Capture the cell that displays the provided text and extract its [x, y] central coordinate. 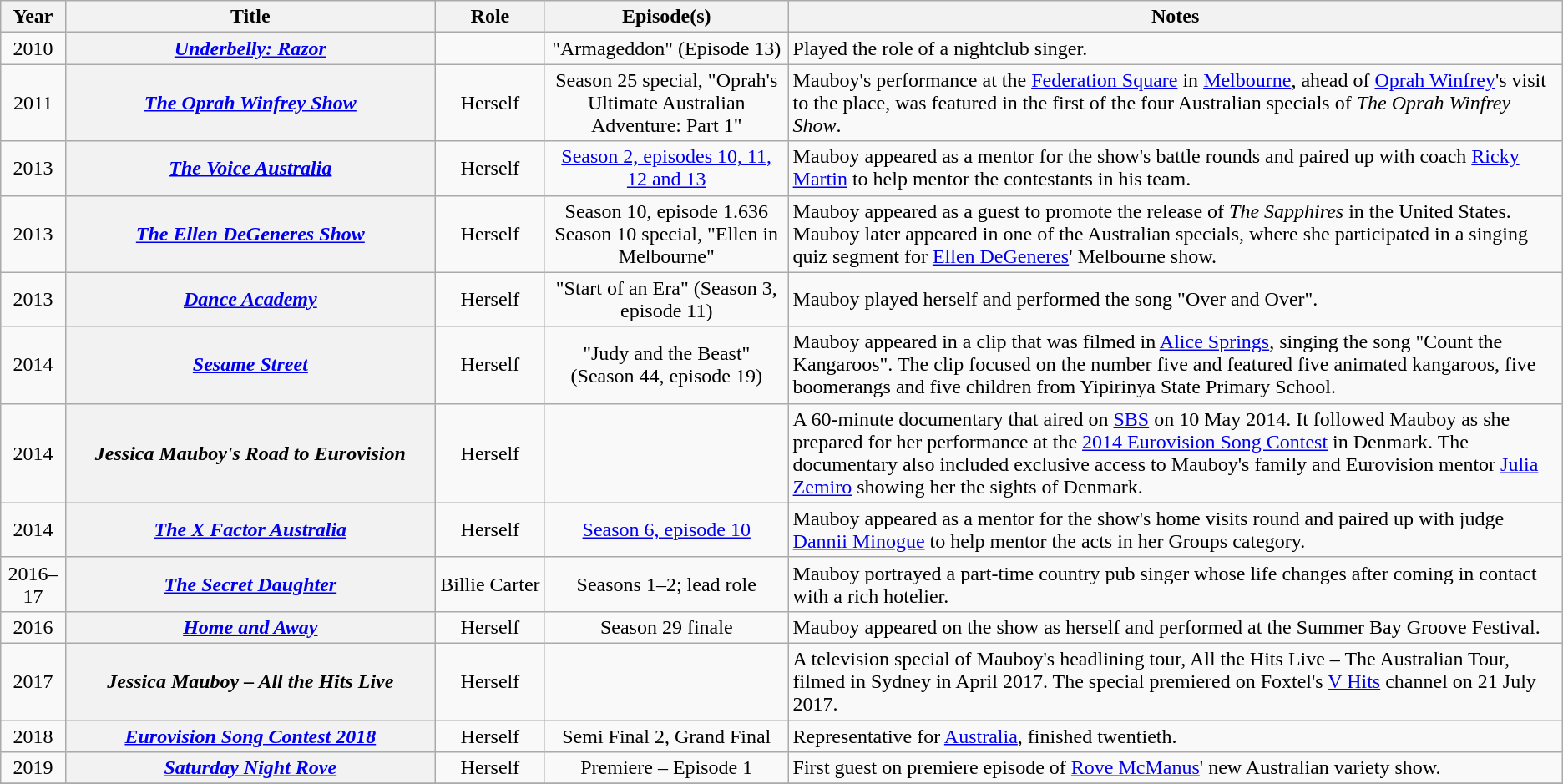
2018 [33, 736]
"Start of an Era" (Season 3, episode 11) [666, 299]
Seasons 1–2; lead role [666, 584]
Role [489, 17]
Mauboy appeared as a mentor for the show's battle rounds and paired up with coach Ricky Martin to help mentor the contestants in his team. [1176, 169]
2016–17 [33, 584]
Season 10, episode 1.636Season 10 special, "Ellen in Melbourne" [666, 234]
Mauboy portrayed a part-time country pub singer whose life changes after coming in contact with a rich hotelier. [1176, 584]
Dance Academy [250, 299]
Eurovision Song Contest 2018 [250, 736]
2019 [33, 768]
Title [250, 17]
The Secret Daughter [250, 584]
Saturday Night Rove [250, 768]
Season 6, episode 10 [666, 529]
"Judy and the Beast" (Season 44, episode 19) [666, 365]
Played the role of a nightclub singer. [1176, 48]
Representative for Australia, finished twentieth. [1176, 736]
Underbelly: Razor [250, 48]
2017 [33, 681]
The Ellen DeGeneres Show [250, 234]
Mauboy played herself and performed the song "Over and Over". [1176, 299]
First guest on premiere episode of Rove McManus' new Australian variety show. [1176, 768]
Mauboy appeared as a mentor for the show's home visits round and paired up with judge Dannii Minogue to help mentor the acts in her Groups category. [1176, 529]
Home and Away [250, 627]
2011 [33, 103]
Premiere – Episode 1 [666, 768]
Season 29 finale [666, 627]
Sesame Street [250, 365]
The Oprah Winfrey Show [250, 103]
Jessica Mauboy – All the Hits Live [250, 681]
Mauboy appeared on the show as herself and performed at the Summer Bay Groove Festival. [1176, 627]
"Armageddon" (Episode 13) [666, 48]
Season 2, episodes 10, 11, 12 and 13 [666, 169]
The X Factor Australia [250, 529]
Episode(s) [666, 17]
2010 [33, 48]
Jessica Mauboy's Road to Eurovision [250, 453]
Billie Carter [489, 584]
Season 25 special, "Oprah's Ultimate Australian Adventure: Part 1" [666, 103]
2016 [33, 627]
Notes [1176, 17]
Year [33, 17]
The Voice Australia [250, 169]
Semi Final 2, Grand Final [666, 736]
